Output the (X, Y) coordinate of the center of the cell containing the given text.  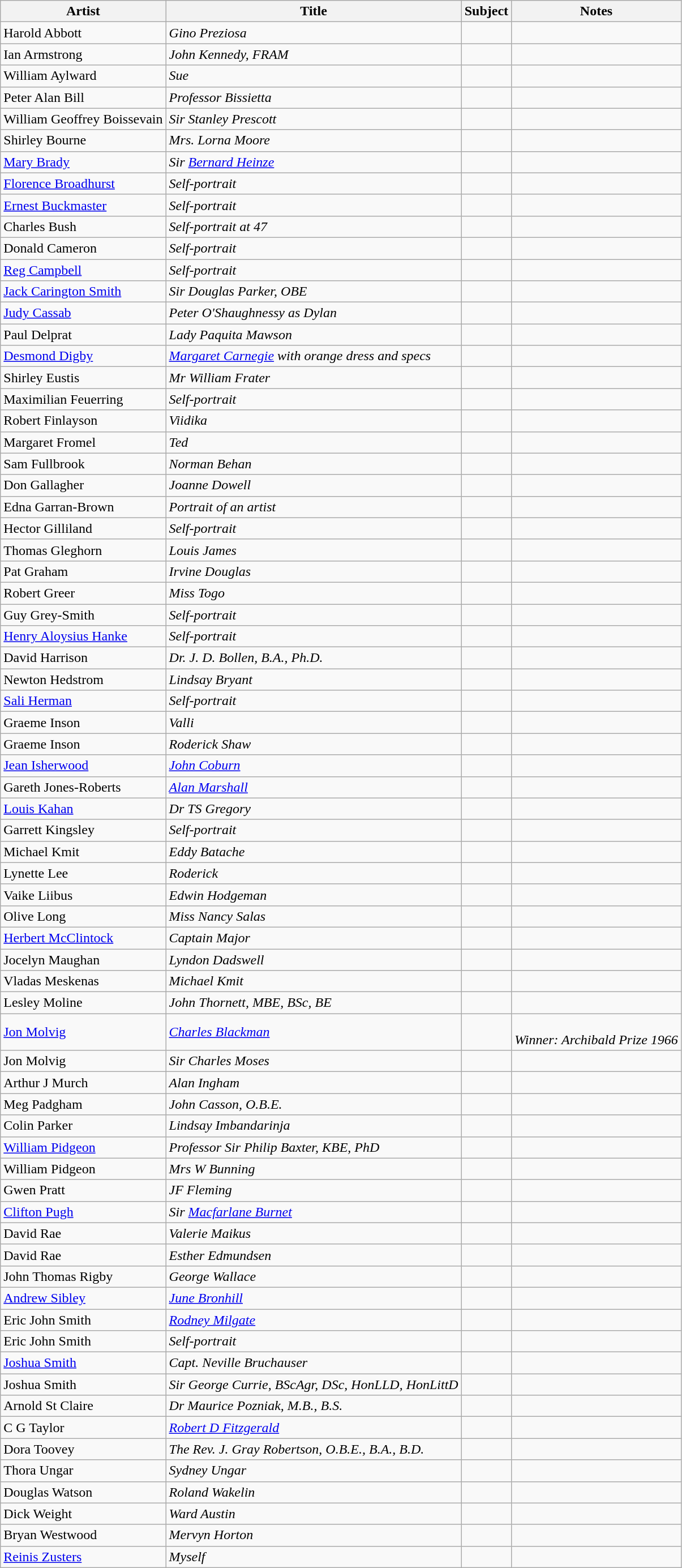
Andrew Sibley (83, 1298)
John Kennedy, FRAM (314, 54)
Roderick (314, 873)
Eddy Batache (314, 852)
Shirley Eustis (83, 378)
Mervyn Horton (314, 1535)
Lyndon Dadswell (314, 960)
Norman Behan (314, 464)
Don Gallagher (83, 485)
Peter O'Shaughnessy as Dylan (314, 313)
Arthur J Murch (83, 1083)
Vaike Liibus (83, 895)
Douglas Watson (83, 1492)
Olive Long (83, 916)
Irvine Douglas (314, 571)
Meg Padgham (83, 1104)
Clifton Pugh (83, 1212)
Sam Fullbrook (83, 464)
John Thomas Rigby (83, 1276)
C G Taylor (83, 1428)
Captain Major (314, 938)
Winner: Archibald Prize 1966 (597, 1032)
Professor Bissietta (314, 97)
Title (314, 11)
Sir Macfarlane Burnet (314, 1212)
Viidika (314, 421)
Capt. Neville Bruchauser (314, 1363)
Robert D Fitzgerald (314, 1428)
Guy Grey-Smith (83, 614)
Valli (314, 723)
Charles Blackman (314, 1032)
Lindsay Imbandarinja (314, 1126)
Thora Ungar (83, 1471)
Gwen Pratt (83, 1190)
Bryan Westwood (83, 1535)
Mrs W Bunning (314, 1169)
Sir Stanley Prescott (314, 119)
Colin Parker (83, 1126)
Charles Bush (83, 227)
Sir Bernard Heinze (314, 162)
Subject (486, 11)
John Thornett, MBE, BSc, BE (314, 1003)
Valerie Maikus (314, 1233)
Thomas Gleghorn (83, 550)
Mary Brady (83, 162)
Dr Maurice Pozniak, M.B., B.S. (314, 1406)
Portrait of an artist (314, 507)
Lynette Lee (83, 873)
Louis James (314, 550)
John Coburn (314, 766)
Donald Cameron (83, 248)
Self-portrait at 47 (314, 227)
Myself (314, 1557)
Harold Abbott (83, 33)
Jean Isherwood (83, 766)
Roland Wakelin (314, 1492)
Lesley Moline (83, 1003)
Dick Weight (83, 1514)
Rodney Milgate (314, 1320)
June Bronhill (314, 1298)
Dr. J. D. Bollen, B.A., Ph.D. (314, 658)
David Harrison (83, 658)
Edwin Hodgeman (314, 895)
John Casson, O.B.E. (314, 1104)
Sir Douglas Parker, OBE (314, 292)
Sir George Currie, BScAgr, DSc, HonLLD, HonLittD (314, 1385)
Robert Finlayson (83, 421)
Peter Alan Bill (83, 97)
Herbert McClintock (83, 938)
Mr William Frater (314, 378)
Ward Austin (314, 1514)
Sali Herman (83, 701)
Miss Togo (314, 593)
William Aylward (83, 76)
Notes (597, 11)
Dora Toovey (83, 1449)
Desmond Digby (83, 356)
Lindsay Bryant (314, 680)
Henry Aloysius Hanke (83, 636)
The Rev. J. Gray Robertson, O.B.E., B.A., B.D. (314, 1449)
Ian Armstrong (83, 54)
Paul Delprat (83, 335)
Louis Kahan (83, 809)
JF Fleming (314, 1190)
Margaret Carnegie with orange dress and specs (314, 356)
Reg Campbell (83, 270)
Sue (314, 76)
Garrett Kingsley (83, 830)
Shirley Bourne (83, 140)
Reinis Zusters (83, 1557)
Arnold St Claire (83, 1406)
Alan Marshall (314, 787)
Edna Garran-Brown (83, 507)
Gino Preziosa (314, 33)
Judy Cassab (83, 313)
Professor Sir Philip Baxter, KBE, PhD (314, 1147)
Lady Paquita Mawson (314, 335)
Jack Carington Smith (83, 292)
Roderick Shaw (314, 744)
Vladas Meskenas (83, 981)
Ernest Buckmaster (83, 205)
Joanne Dowell (314, 485)
Dr TS Gregory (314, 809)
Artist (83, 11)
Gareth Jones-Roberts (83, 787)
Ted (314, 442)
George Wallace (314, 1276)
Alan Ingham (314, 1083)
Pat Graham (83, 571)
Sir Charles Moses (314, 1061)
Esther Edmundsen (314, 1255)
William Geoffrey Boissevain (83, 119)
Mrs. Lorna Moore (314, 140)
Jocelyn Maughan (83, 960)
Newton Hedstrom (83, 680)
Sydney Ungar (314, 1471)
Robert Greer (83, 593)
Maximilian Feuerring (83, 399)
Miss Nancy Salas (314, 916)
Margaret Fromel (83, 442)
Florence Broadhurst (83, 183)
Hector Gilliland (83, 528)
